From the cell containing the given text, extract its center point as (X, Y) coordinate. 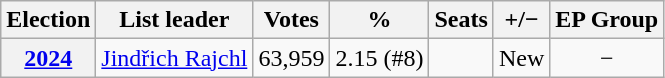
63,959 (292, 58)
Jindřich Rajchl (174, 58)
EP Group (607, 20)
+/− (521, 20)
2.15 (#8) (380, 58)
− (607, 58)
Election (48, 20)
List leader (174, 20)
Seats (461, 20)
2024 (48, 58)
Votes (292, 20)
% (380, 20)
New (521, 58)
